Identify which cell holds the provided text, then report its (X, Y) central coordinate. 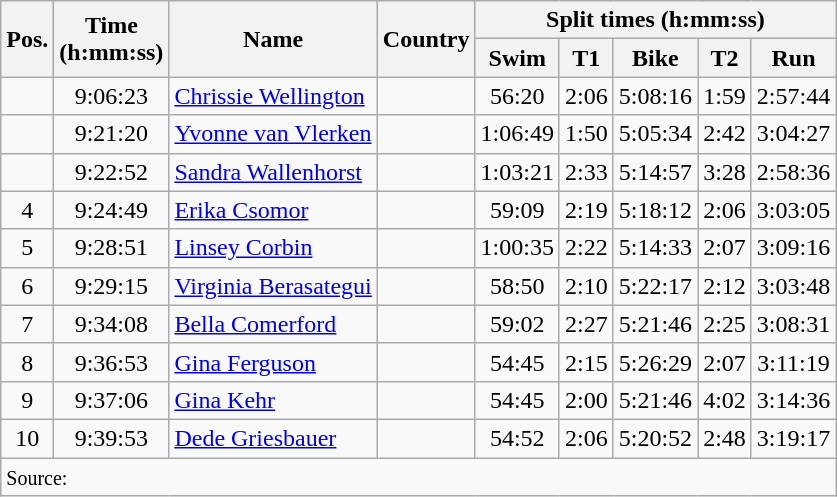
5:22:17 (655, 286)
9:29:15 (112, 286)
2:33 (586, 172)
5:05:34 (655, 134)
59:09 (517, 210)
2:48 (725, 438)
Linsey Corbin (273, 248)
9:39:53 (112, 438)
9:06:23 (112, 96)
2:19 (586, 210)
9:24:49 (112, 210)
5 (28, 248)
1:03:21 (517, 172)
3:19:17 (793, 438)
Chrissie Wellington (273, 96)
Yvonne van Vlerken (273, 134)
3:03:05 (793, 210)
Bike (655, 58)
Pos. (28, 39)
8 (28, 362)
7 (28, 324)
Gina Kehr (273, 400)
1:50 (586, 134)
54:52 (517, 438)
Country (426, 39)
2:10 (586, 286)
3:11:19 (793, 362)
9:37:06 (112, 400)
5:14:33 (655, 248)
Virginia Berasategui (273, 286)
5:08:16 (655, 96)
Time(h:mm:ss) (112, 39)
5:14:57 (655, 172)
5:18:12 (655, 210)
3:09:16 (793, 248)
2:12 (725, 286)
3:08:31 (793, 324)
Run (793, 58)
9 (28, 400)
9:36:53 (112, 362)
4 (28, 210)
9:21:20 (112, 134)
59:02 (517, 324)
2:57:44 (793, 96)
9:22:52 (112, 172)
Gina Ferguson (273, 362)
2:42 (725, 134)
Sandra Wallenhorst (273, 172)
1:00:35 (517, 248)
2:25 (725, 324)
2:22 (586, 248)
4:02 (725, 400)
6 (28, 286)
10 (28, 438)
Split times (h:mm:ss) (656, 20)
3:28 (725, 172)
2:15 (586, 362)
9:28:51 (112, 248)
5:26:29 (655, 362)
Erika Csomor (273, 210)
Name (273, 39)
3:14:36 (793, 400)
3:03:48 (793, 286)
56:20 (517, 96)
Source: (418, 477)
1:06:49 (517, 134)
2:58:36 (793, 172)
T1 (586, 58)
2:27 (586, 324)
T2 (725, 58)
Bella Comerford (273, 324)
1:59 (725, 96)
Dede Griesbauer (273, 438)
58:50 (517, 286)
2:00 (586, 400)
3:04:27 (793, 134)
5:20:52 (655, 438)
9:34:08 (112, 324)
Swim (517, 58)
